Capture the cell that displays the provided text and extract its [x, y] central coordinate. 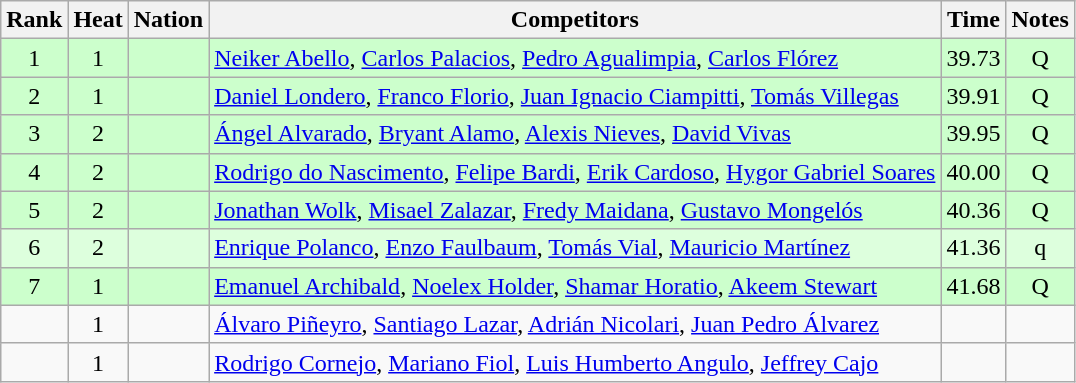
Ángel Alvarado, Bryant Alamo, Alexis Nieves, David Vivas [575, 134]
q [1040, 248]
7 [34, 286]
Rodrigo do Nascimento, Felipe Bardi, Erik Cardoso, Hygor Gabriel Soares [575, 172]
Emanuel Archibald, Noelex Holder, Shamar Horatio, Akeem Stewart [575, 286]
Álvaro Piñeyro, Santiago Lazar, Adrián Nicolari, Juan Pedro Álvarez [575, 324]
Neiker Abello, Carlos Palacios, Pedro Agualimpia, Carlos Flórez [575, 58]
39.95 [974, 134]
Rank [34, 20]
41.36 [974, 248]
39.91 [974, 96]
Daniel Londero, Franco Florio, Juan Ignacio Ciampitti, Tomás Villegas [575, 96]
40.00 [974, 172]
Notes [1040, 20]
4 [34, 172]
5 [34, 210]
40.36 [974, 210]
Enrique Polanco, Enzo Faulbaum, Tomás Vial, Mauricio Martínez [575, 248]
Jonathan Wolk, Misael Zalazar, Fredy Maidana, Gustavo Mongelós [575, 210]
Rodrigo Cornejo, Mariano Fiol, Luis Humberto Angulo, Jeffrey Cajo [575, 362]
Heat [98, 20]
Time [974, 20]
Competitors [575, 20]
39.73 [974, 58]
6 [34, 248]
3 [34, 134]
41.68 [974, 286]
Nation [168, 20]
